Find where the given text appears and provide that cell's center as (X, Y) coordinate. 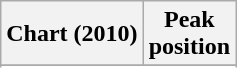
Peakposition (189, 34)
Chart (2010) (72, 34)
